Return (x, y) of the center of cell containing provided text 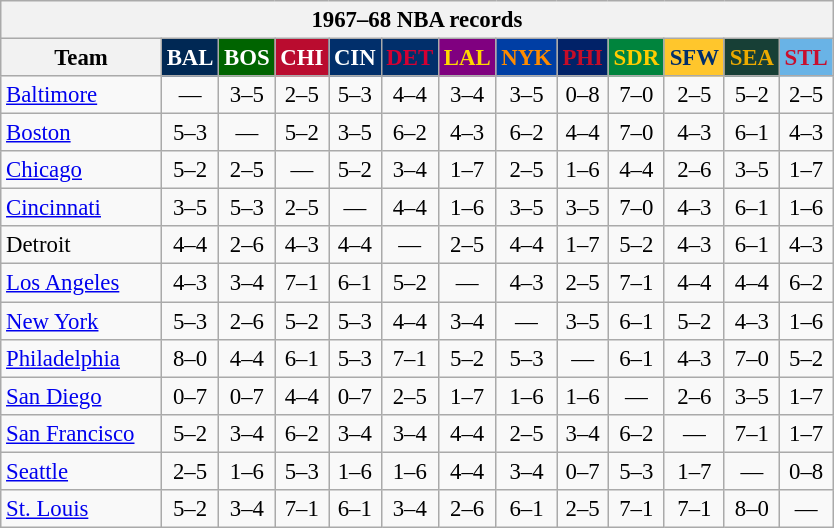
PHI (582, 58)
SEA (752, 58)
San Francisco (82, 433)
SFW (694, 58)
Team (82, 58)
BAL (190, 58)
Chicago (82, 170)
CIN (355, 58)
Philadelphia (82, 358)
NYK (526, 58)
SDR (636, 58)
St. Louis (82, 509)
Boston (82, 133)
DET (410, 58)
Detroit (82, 245)
Baltimore (82, 95)
Seattle (82, 471)
Los Angeles (82, 283)
BOS (247, 58)
CHI (302, 58)
San Diego (82, 396)
STL (806, 58)
New York (82, 321)
LAL (466, 58)
1967–68 NBA records (417, 20)
Cincinnati (82, 208)
